Scan for the cell matching the given text and deliver its (X, Y) coordinate at center. 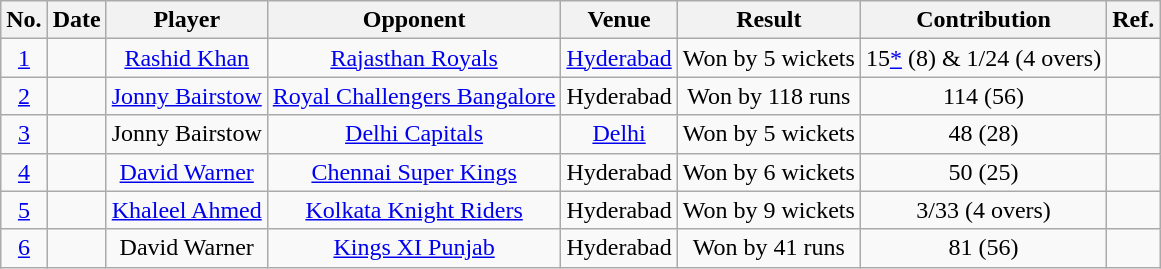
Ref. (1134, 20)
50 (25) (983, 172)
114 (56) (983, 96)
Won by 6 wickets (768, 172)
Contribution (983, 20)
2 (24, 96)
3 (24, 134)
4 (24, 172)
Won by 118 runs (768, 96)
15* (8) & 1/24 (4 overs) (983, 58)
Date (76, 20)
Rajasthan Royals (414, 58)
Opponent (414, 20)
Delhi Capitals (414, 134)
5 (24, 210)
Delhi (619, 134)
Rashid Khan (186, 58)
Khaleel Ahmed (186, 210)
1 (24, 58)
Player (186, 20)
3/33 (4 overs) (983, 210)
81 (56) (983, 248)
Royal Challengers Bangalore (414, 96)
Won by 41 runs (768, 248)
6 (24, 248)
Chennai Super Kings (414, 172)
Kolkata Knight Riders (414, 210)
No. (24, 20)
Kings XI Punjab (414, 248)
Venue (619, 20)
48 (28) (983, 134)
Result (768, 20)
Won by 9 wickets (768, 210)
